Output the (x, y) coordinate of the center of the cell containing the given text.  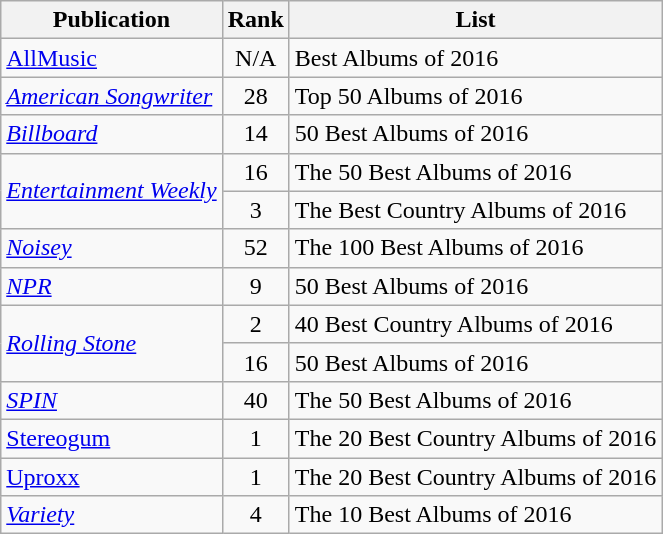
AllMusic (112, 58)
American Songwriter (112, 96)
Noisey (112, 248)
3 (256, 210)
Rolling Stone (112, 343)
2 (256, 324)
9 (256, 286)
Rank (256, 20)
The 10 Best Albums of 2016 (475, 515)
Billboard (112, 134)
4 (256, 515)
40 (256, 400)
28 (256, 96)
Best Albums of 2016 (475, 58)
Publication (112, 20)
Variety (112, 515)
The Best Country Albums of 2016 (475, 210)
NPR (112, 286)
52 (256, 248)
Uproxx (112, 477)
Top 50 Albums of 2016 (475, 96)
N/A (256, 58)
14 (256, 134)
The 100 Best Albums of 2016 (475, 248)
SPIN (112, 400)
Entertainment Weekly (112, 191)
Stereogum (112, 438)
40 Best Country Albums of 2016 (475, 324)
List (475, 20)
